Provide the [x, y] coordinate of the cell's center where the given text is located.  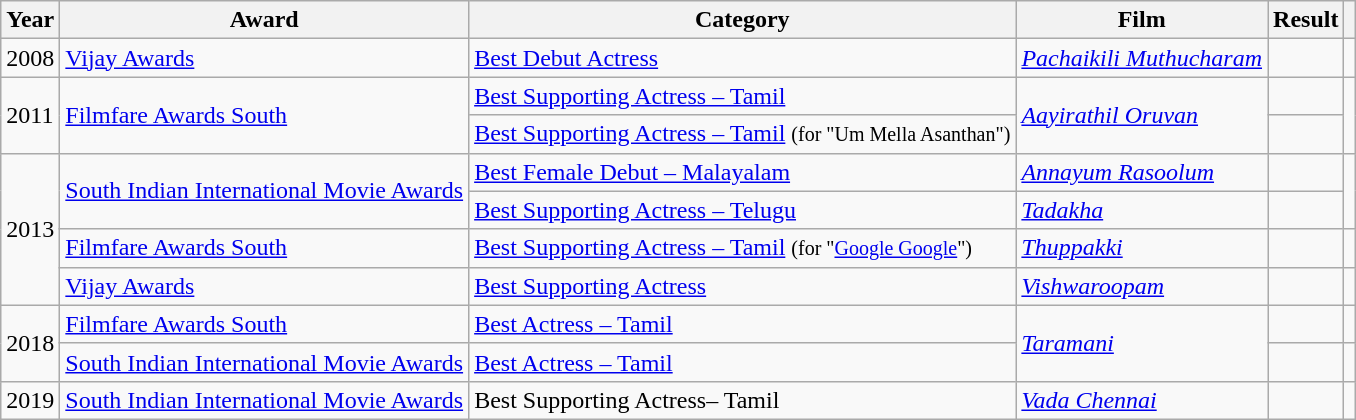
Best Supporting Actress – Tamil (for "Um Mella Asanthan") [742, 134]
Film [1142, 20]
Tadakha [1142, 210]
Vishwaroopam [1142, 286]
2019 [30, 400]
Award [264, 20]
Vada Chennai [1142, 400]
Taramani [1142, 343]
2018 [30, 343]
2008 [30, 58]
2013 [30, 229]
Best Female Debut – Malayalam [742, 172]
Aayirathil Oruvan [1142, 115]
Best Debut Actress [742, 58]
Best Supporting Actress – Tamil [742, 96]
Year [30, 20]
Thuppakki [1142, 248]
Best Supporting Actress – Tamil (for "Google Google") [742, 248]
Best Supporting Actress– Tamil [742, 400]
Best Supporting Actress – Telugu [742, 210]
2011 [30, 115]
Best Supporting Actress [742, 286]
Annayum Rasoolum [1142, 172]
Pachaikili Muthucharam [1142, 58]
Category [742, 20]
Result [1306, 20]
